Search for the cell housing the specified text and yield its [x, y] center coordinate. 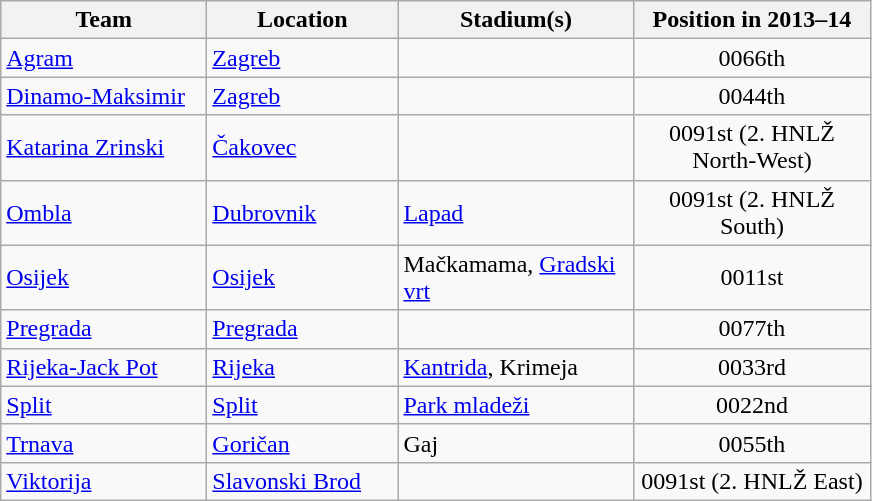
Agram [104, 58]
Katarina Zrinski [104, 148]
Gaj [516, 443]
0077th [752, 329]
Slavonski Brod [302, 481]
0091st (2. HNLŽ South) [752, 212]
0011st [752, 278]
0055th [752, 443]
Lapad [516, 212]
Position in 2013–14 [752, 20]
Team [104, 20]
Location [302, 20]
Viktorija [104, 481]
Čakovec [302, 148]
Dubrovnik [302, 212]
Rijeka [302, 367]
0044th [752, 96]
Goričan [302, 443]
0091st (2. HNLŽ East) [752, 481]
Mačkamama, Gradski vrt [516, 278]
0033rd [752, 367]
0022nd [752, 405]
Dinamo-Maksimir [104, 96]
Ombla [104, 212]
Kantrida, Krimeja [516, 367]
0091st (2. HNLŽ North-West) [752, 148]
0066th [752, 58]
Trnava [104, 443]
Stadium(s) [516, 20]
Rijeka-Jack Pot [104, 367]
Park mladeži [516, 405]
